Identify which cell holds the provided text, then report its (x, y) central coordinate. 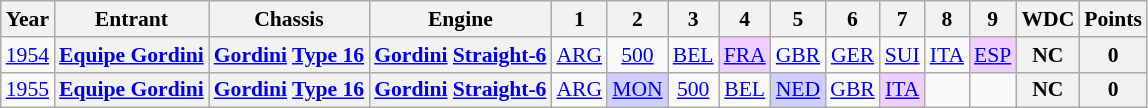
9 (992, 19)
GER (852, 55)
1955 (28, 90)
Engine (460, 19)
MON (638, 90)
WDC (1048, 19)
6 (852, 19)
3 (694, 19)
ESP (992, 55)
FRA (745, 55)
NED (798, 90)
7 (902, 19)
5 (798, 19)
Chassis (289, 19)
Points (1113, 19)
4 (745, 19)
1954 (28, 55)
Entrant (132, 19)
SUI (902, 55)
1 (579, 19)
8 (947, 19)
Year (28, 19)
2 (638, 19)
